Locate the cell with the specified text and output its [X, Y] center coordinate. 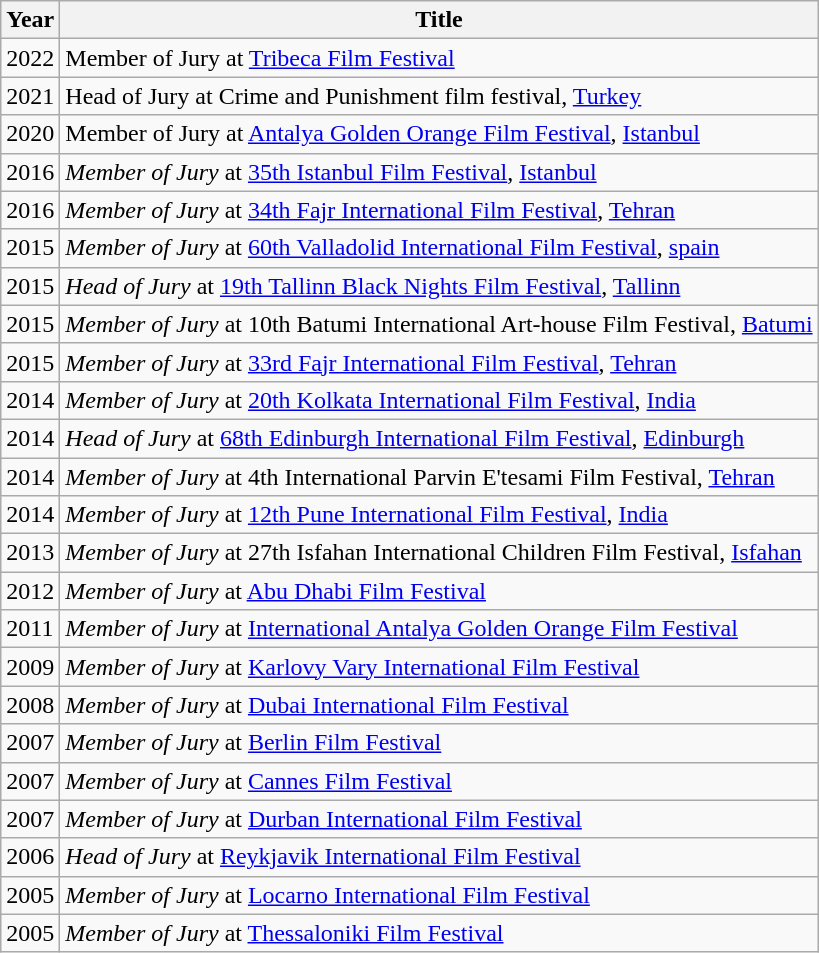
Member of Jury at 34th Fajr International Film Festival, Tehran [439, 210]
Member of Jury at Karlovy Vary International Film Festival [439, 667]
Member of Jury at 20th Kolkata International Film Festival, India [439, 400]
Head of Jury at 68th Edinburgh International Film Festival, Edinburgh [439, 438]
Member of Jury at Abu Dhabi Film Festival [439, 591]
Member of Jury at Thessaloniki Film Festival [439, 933]
2021 [30, 96]
2008 [30, 705]
Head of Jury at 19th Tallinn Black Nights Film Festival, Tallinn [439, 286]
2012 [30, 591]
Member of Jury at 33rd Fajr International Film Festival, Tehran [439, 362]
Head of Jury at Reykjavik International Film Festival [439, 857]
Member of Jury at Durban International Film Festival [439, 819]
Member of Jury at Berlin Film Festival [439, 743]
Member of Jury at 27th Isfahan International Children Film Festival, Isfahan [439, 553]
Head of Jury at Crime and Punishment film festival, Turkey [439, 96]
Member of Jury at Locarno International Film Festival [439, 895]
Member of Jury at 4th International Parvin E'tesami Film Festival, Tehran [439, 477]
Member of Jury at Antalya Golden Orange Film Festival, Istanbul [439, 134]
Member of Jury at International Antalya Golden Orange Film Festival [439, 629]
Member of Jury at Cannes Film Festival [439, 781]
Year [30, 20]
Member of Jury at 60th Valladolid International Film Festival, spain [439, 248]
2022 [30, 58]
Member of Jury at Tribeca Film Festival [439, 58]
2006 [30, 857]
Member of Jury at 35th Istanbul Film Festival, Istanbul [439, 172]
Member of Jury at 10th Batumi International Art-house Film Festival, Batumi [439, 324]
2013 [30, 553]
2020 [30, 134]
2011 [30, 629]
2009 [30, 667]
Title [439, 20]
Member of Jury at 12th Pune International Film Festival, India [439, 515]
Member of Jury at Dubai International Film Festival [439, 705]
